Locate the cell with the specified text and output its [x, y] center coordinate. 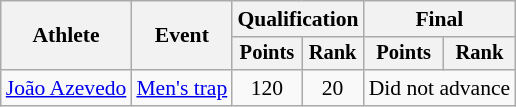
Event [182, 36]
Did not advance [440, 88]
João Azevedo [66, 88]
Final [440, 19]
120 [266, 88]
Men's trap [182, 88]
Athlete [66, 36]
Qualification [298, 19]
20 [333, 88]
